Identify which cell holds the provided text, then report its [X, Y] central coordinate. 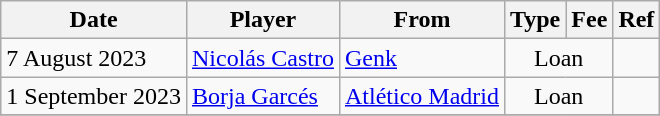
Genk [422, 58]
Atlético Madrid [422, 96]
From [422, 20]
1 September 2023 [94, 96]
Date [94, 20]
Fee [590, 20]
Ref [636, 20]
Nicolás Castro [262, 58]
Type [536, 20]
7 August 2023 [94, 58]
Player [262, 20]
Borja Garcés [262, 96]
